Pinpoint the cell where the given text exists, returning its [x, y] midpoint coordinate. 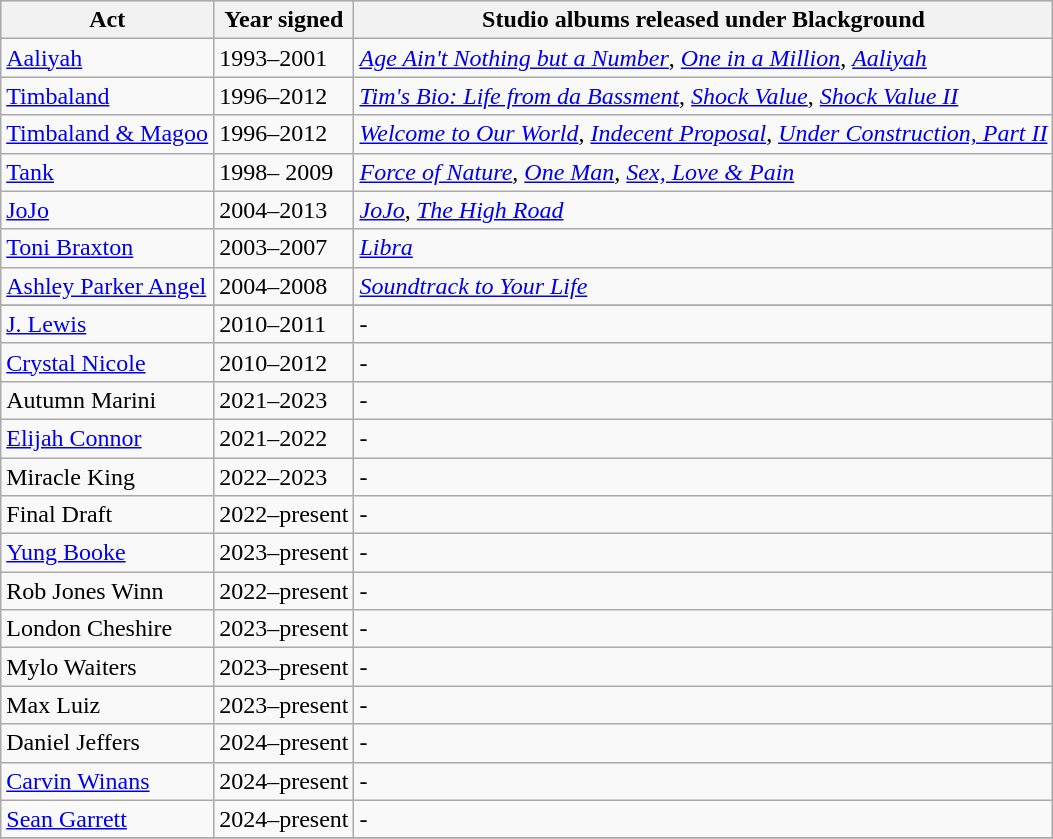
Elijah Connor [108, 438]
Final Draft [108, 515]
Daniel Jeffers [108, 743]
JoJo [108, 210]
2004–2013 [284, 210]
Max Luiz [108, 705]
Crystal Nicole [108, 362]
Act [108, 20]
Studio albums released under Blackground [704, 20]
Libra [704, 248]
Yung Booke [108, 553]
Tim's Bio: Life from da Bassment, Shock Value, Shock Value II [704, 96]
Age Ain't Nothing but a Number, One in a Million, Aaliyah [704, 58]
Miracle King [108, 477]
2004–2008 [284, 286]
Tank [108, 172]
Welcome to Our World, Indecent Proposal, Under Construction, Part II [704, 134]
2022–2023 [284, 477]
1998– 2009 [284, 172]
J. Lewis [108, 324]
Timbaland [108, 96]
1993–2001 [284, 58]
2021–2023 [284, 400]
2003–2007 [284, 248]
Rob Jones Winn [108, 591]
2021–2022 [284, 438]
London Cheshire [108, 629]
Carvin Winans [108, 781]
Toni Braxton [108, 248]
2010–2012 [284, 362]
Force of Nature, One Man, Sex, Love & Pain [704, 172]
Sean Garrett [108, 819]
Year signed [284, 20]
JoJo, The High Road [704, 210]
Autumn Marini [108, 400]
Timbaland & Magoo [108, 134]
2010–2011 [284, 324]
Ashley Parker Angel [108, 286]
Aaliyah [108, 58]
Mylo Waiters [108, 667]
Soundtrack to Your Life [704, 286]
